Return [x, y] of the center of cell containing provided text 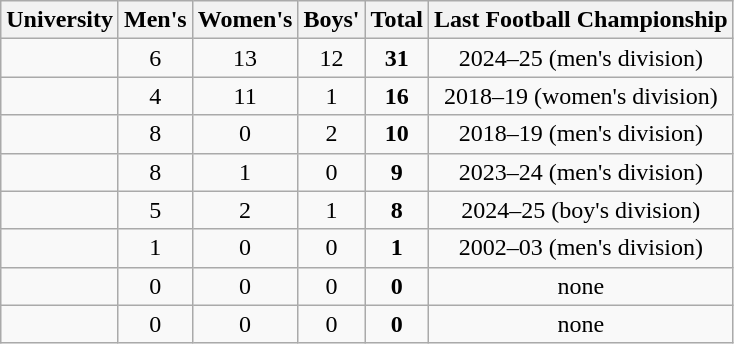
16 [397, 96]
9 [397, 172]
11 [245, 96]
2023–24 (men's division) [581, 172]
12 [332, 58]
4 [155, 96]
2002–03 (men's division) [581, 248]
31 [397, 58]
13 [245, 58]
Women's [245, 20]
2024–25 (men's division) [581, 58]
Last Football Championship [581, 20]
2018–19 (men's division) [581, 134]
2018–19 (women's division) [581, 96]
Total [397, 20]
Men's [155, 20]
Boys' [332, 20]
6 [155, 58]
5 [155, 210]
10 [397, 134]
2024–25 (boy's division) [581, 210]
University [60, 20]
